Capture the cell that displays the provided text and extract its [x, y] central coordinate. 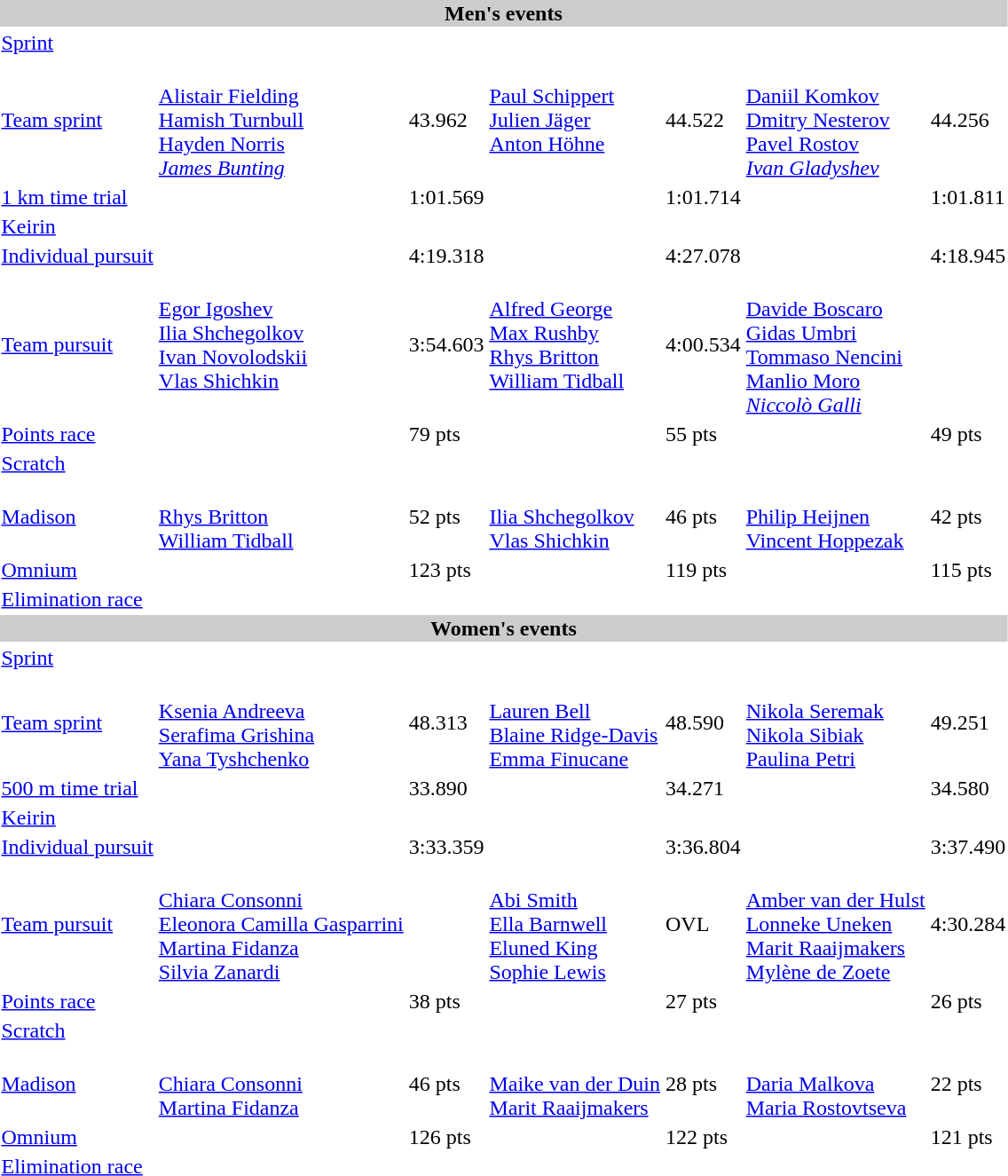
OVL [704, 924]
Philip HeijnenVincent Hoppezak [836, 517]
Chiara ConsonniMartina Fidanza [280, 1084]
Daria MalkovaMaria Rostovtseva [836, 1084]
Chiara ConsonniEleonora Camilla GasparriniMartina FidanzaSilvia Zanardi [280, 924]
4:00.534 [704, 344]
26 pts [968, 1001]
43.962 [446, 120]
126 pts [446, 1137]
3:33.359 [446, 847]
3:36.804 [704, 847]
3:37.490 [968, 847]
55 pts [704, 434]
115 pts [968, 570]
52 pts [446, 517]
Ksenia AndreevaSerafima GrishinaYana Tyshchenko [280, 722]
1 km time trial [77, 197]
Elimination race [77, 599]
Women's events [504, 628]
33.890 [446, 788]
500 m time trial [77, 788]
49 pts [968, 434]
Davide BoscaroGidas UmbriTommaso NenciniManlio MoroNiccolò Galli [836, 344]
42 pts [968, 517]
34.271 [704, 788]
Egor IgoshevIlia ShchegolkovIvan NovolodskiiVlas Shichkin [280, 344]
22 pts [968, 1084]
Maike van der DuinMarit Raaijmakers [575, 1084]
121 pts [968, 1137]
Men's events [504, 13]
Daniil KomkovDmitry NesterovPavel RostovIvan Gladyshev [836, 120]
Abi SmithElla BarnwellEluned KingSophie Lewis [575, 924]
1:01.811 [968, 197]
48.590 [704, 722]
4:27.078 [704, 256]
3:54.603 [446, 344]
44.522 [704, 120]
44.256 [968, 120]
4:30.284 [968, 924]
38 pts [446, 1001]
119 pts [704, 570]
4:19.318 [446, 256]
Rhys BrittonWilliam Tidball [280, 517]
34.580 [968, 788]
Alistair FieldingHamish TurnbullHayden NorrisJames Bunting [280, 120]
27 pts [704, 1001]
Alfred GeorgeMax RushbyRhys BrittonWilliam Tidball [575, 344]
123 pts [446, 570]
28 pts [704, 1084]
4:18.945 [968, 256]
Amber van der HulstLonneke UnekenMarit RaaijmakersMylène de Zoete [836, 924]
1:01.714 [704, 197]
122 pts [704, 1137]
Lauren BellBlaine Ridge-DavisEmma Finucane [575, 722]
48.313 [446, 722]
79 pts [446, 434]
Paul SchippertJulien JägerAnton Höhne [575, 120]
Ilia ShchegolkovVlas Shichkin [575, 517]
1:01.569 [446, 197]
Nikola SeremakNikola SibiakPaulina Petri [836, 722]
49.251 [968, 722]
